Extract the [x, y] coordinate from the center of the cell holding the provided text.  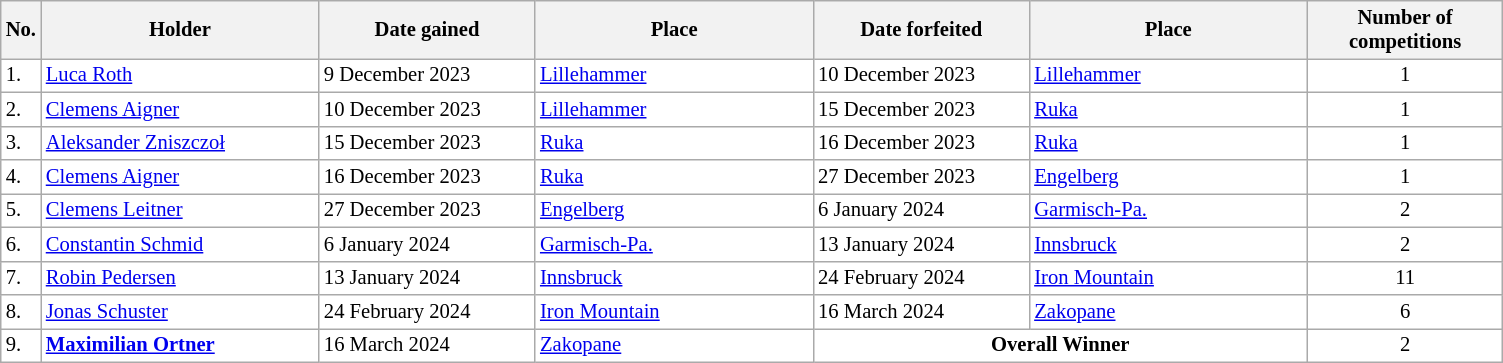
5. [21, 210]
1. [21, 75]
9. [21, 345]
Maximilian Ortner [180, 345]
Clemens Leitner [180, 210]
Aleksander Zniszczoł [180, 143]
Overall Winner [1060, 345]
Date forfeited [921, 29]
7. [21, 278]
11 [1404, 278]
Holder [180, 29]
Constantin Schmid [180, 244]
Number of competitions [1404, 29]
4. [21, 177]
9 December 2023 [427, 75]
3. [21, 143]
Jonas Schuster [180, 311]
6 [1404, 311]
Robin Pedersen [180, 278]
Date gained [427, 29]
6. [21, 244]
No. [21, 29]
8. [21, 311]
2. [21, 109]
Luca Roth [180, 75]
